Search for the cell housing the specified text and yield its [x, y] center coordinate. 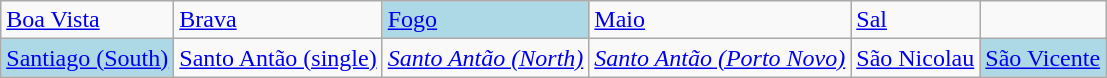
Boa Vista [88, 20]
Maio [720, 20]
Sal [916, 20]
São Vicente [1043, 58]
Santo Antão (Porto Novo) [720, 58]
Santiago (South) [88, 58]
Brava [278, 20]
Santo Antão (single) [278, 58]
Santo Antão (North) [486, 58]
São Nicolau [916, 58]
Fogo [486, 20]
